Scan for the cell matching the given text and deliver its [X, Y] coordinate at center. 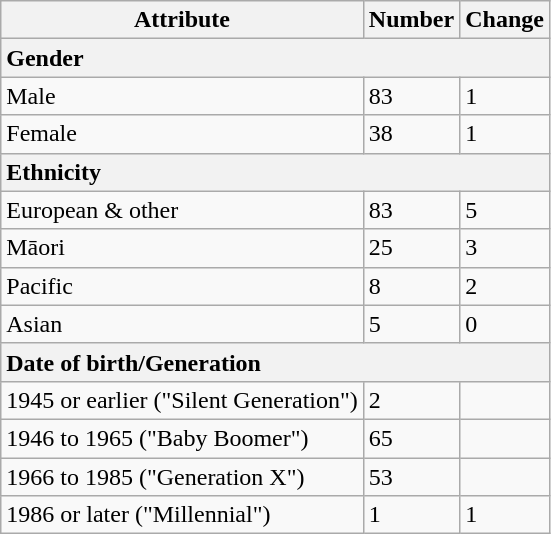
Gender [276, 58]
1945 or earlier ("Silent Generation") [182, 400]
Number [411, 20]
1986 or later ("Millennial") [182, 515]
Attribute [182, 20]
Ethnicity [276, 172]
38 [411, 134]
1966 to 1985 ("Generation X") [182, 477]
3 [505, 248]
European & other [182, 210]
Asian [182, 324]
53 [411, 477]
8 [411, 286]
Male [182, 96]
Pacific [182, 286]
0 [505, 324]
Māori [182, 248]
Change [505, 20]
Female [182, 134]
25 [411, 248]
Date of birth/Generation [276, 362]
65 [411, 438]
1946 to 1965 ("Baby Boomer") [182, 438]
